Pinpoint the cell where the given text exists, returning its [X, Y] midpoint coordinate. 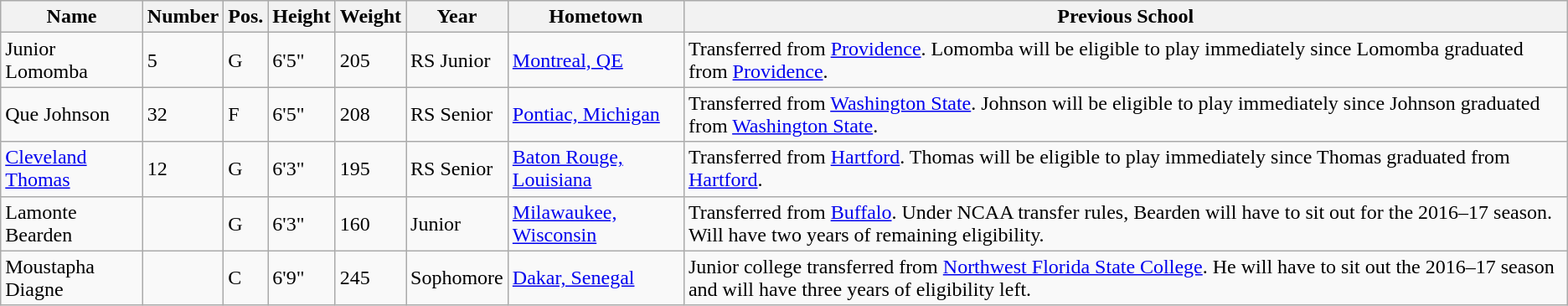
Pontiac, Michigan [596, 114]
Lamonte Bearden [72, 223]
12 [183, 169]
Year [457, 17]
Hometown [596, 17]
Moustapha Diagne [72, 278]
Dakar, Senegal [596, 278]
Montreal, QE [596, 60]
Baton Rouge, Louisiana [596, 169]
Pos. [246, 17]
Que Johnson [72, 114]
C [246, 278]
5 [183, 60]
Previous School [1126, 17]
Weight [370, 17]
Height [302, 17]
Sophomore [457, 278]
Transferred from Washington State. Johnson will be eligible to play immediately since Johnson graduated from Washington State. [1126, 114]
160 [370, 223]
Milawaukee, Wisconsin [596, 223]
208 [370, 114]
245 [370, 278]
Transferred from Hartford. Thomas will be eligible to play immediately since Thomas graduated from Hartford. [1126, 169]
RS Junior [457, 60]
205 [370, 60]
Transferred from Providence. Lomomba will be eligible to play immediately since Lomomba graduated from Providence. [1126, 60]
Name [72, 17]
6'9" [302, 278]
Number [183, 17]
Junior Lomomba [72, 60]
Junior [457, 223]
195 [370, 169]
Cleveland Thomas [72, 169]
F [246, 114]
32 [183, 114]
